Pinpoint the cell where the given text exists, returning its (x, y) midpoint coordinate. 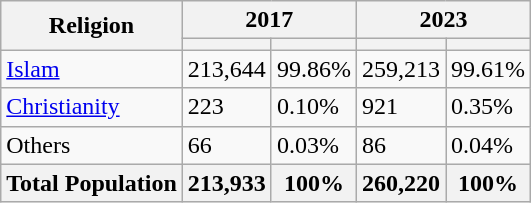
Religion (92, 26)
0.03% (314, 145)
Islam (92, 69)
99.86% (314, 69)
223 (226, 107)
66 (226, 145)
213,933 (226, 183)
86 (400, 145)
99.61% (488, 69)
921 (400, 107)
2017 (269, 20)
Christianity (92, 107)
0.35% (488, 107)
Total Population (92, 183)
259,213 (400, 69)
Others (92, 145)
260,220 (400, 183)
0.04% (488, 145)
2023 (443, 20)
213,644 (226, 69)
0.10% (314, 107)
